Return the [x, y] coordinate for the center point of the cell that contains the specified text.  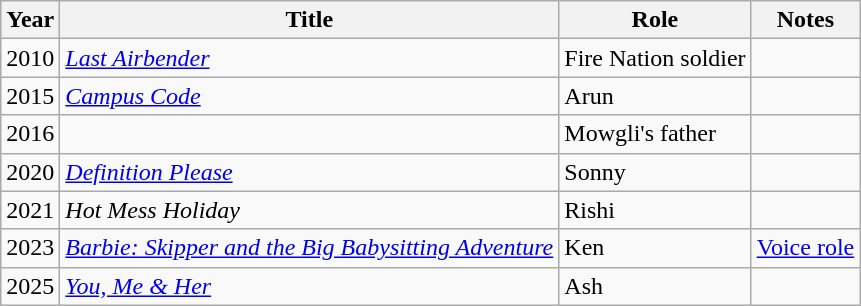
Ash [655, 286]
2020 [30, 172]
Last Airbender [310, 58]
Fire Nation soldier [655, 58]
Year [30, 20]
Campus Code [310, 96]
Hot Mess Holiday [310, 210]
2023 [30, 248]
You, Me & Her [310, 286]
2010 [30, 58]
2021 [30, 210]
Title [310, 20]
Notes [806, 20]
Role [655, 20]
Definition Please [310, 172]
2025 [30, 286]
2015 [30, 96]
Sonny [655, 172]
Rishi [655, 210]
Ken [655, 248]
Mowgli's father [655, 134]
Barbie: Skipper and the Big Babysitting Adventure [310, 248]
Arun [655, 96]
2016 [30, 134]
Voice role [806, 248]
